Determine the [X, Y] coordinate at the center of the cell enclosing the given text.  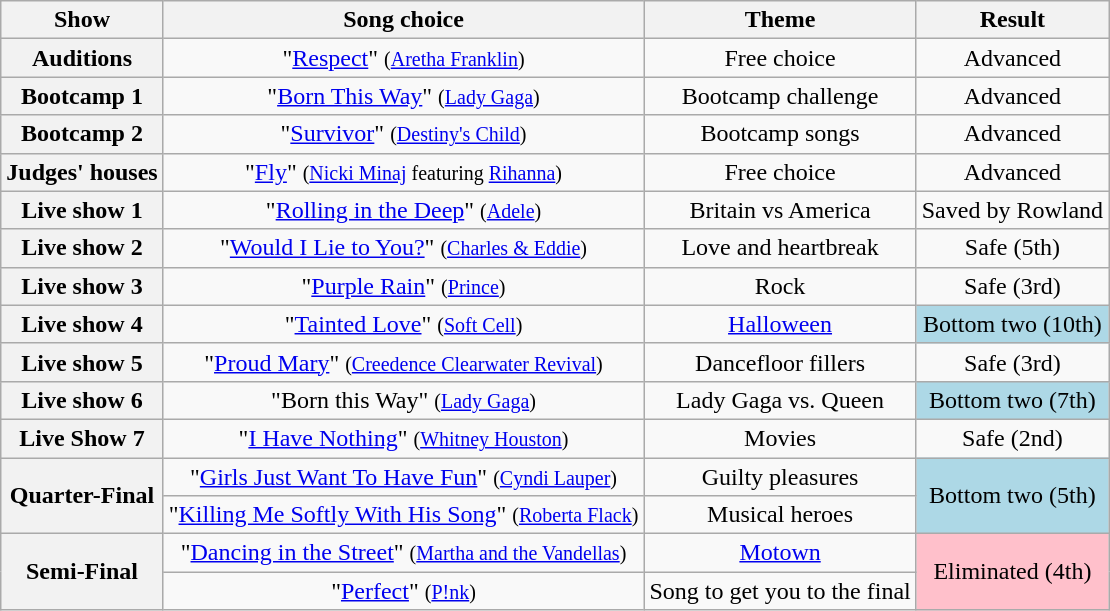
Bootcamp songs [780, 134]
Theme [780, 20]
Musical heroes [780, 515]
Semi-Final [82, 572]
Live show 3 [82, 286]
Bottom two (10th) [1012, 324]
Song to get you to the final [780, 591]
Result [1012, 20]
Movies [780, 438]
"Rolling in the Deep" (Adele) [404, 210]
Live show 2 [82, 248]
Rock [780, 286]
"Killing Me Softly With His Song" (Roberta Flack) [404, 515]
Dancefloor fillers [780, 362]
Bootcamp 2 [82, 134]
Eliminated (4th) [1012, 572]
Live Show 7 [82, 438]
"Respect" (Aretha Franklin) [404, 58]
Love and heartbreak [780, 248]
Auditions [82, 58]
Britain vs America [780, 210]
Safe (5th) [1012, 248]
Safe (2nd) [1012, 438]
Motown [780, 553]
Song choice [404, 20]
"Born This Way" (Lady Gaga) [404, 96]
"Would I Lie to You?" (Charles & Eddie) [404, 248]
"Tainted Love" (Soft Cell) [404, 324]
Bottom two (7th) [1012, 400]
Halloween [780, 324]
Live show 1 [82, 210]
Lady Gaga vs. Queen [780, 400]
Judges' houses [82, 172]
Live show 6 [82, 400]
"Fly" (Nicki Minaj featuring Rihanna) [404, 172]
Quarter-Final [82, 496]
"Perfect" (P!nk) [404, 591]
Show [82, 20]
Saved by Rowland [1012, 210]
"Born this Way" (Lady Gaga) [404, 400]
"Dancing in the Street" (Martha and the Vandellas) [404, 553]
"I Have Nothing" (Whitney Houston) [404, 438]
Live show 4 [82, 324]
"Survivor" (Destiny's Child) [404, 134]
"Girls Just Want To Have Fun" (Cyndi Lauper) [404, 477]
Bootcamp challenge [780, 96]
"Proud Mary" (Creedence Clearwater Revival) [404, 362]
Bottom two (5th) [1012, 496]
Live show 5 [82, 362]
Guilty pleasures [780, 477]
"Purple Rain" (Prince) [404, 286]
Bootcamp 1 [82, 96]
